Capture the cell that displays the provided text and extract its [x, y] central coordinate. 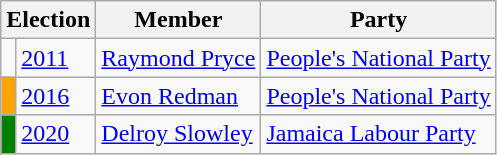
Raymond Pryce [178, 58]
2020 [56, 134]
Delroy Slowley [178, 134]
Party [378, 20]
Member [178, 20]
2011 [56, 58]
Election [48, 20]
2016 [56, 96]
Jamaica Labour Party [378, 134]
Evon Redman [178, 96]
